Return (X, Y) of the center of cell containing provided text 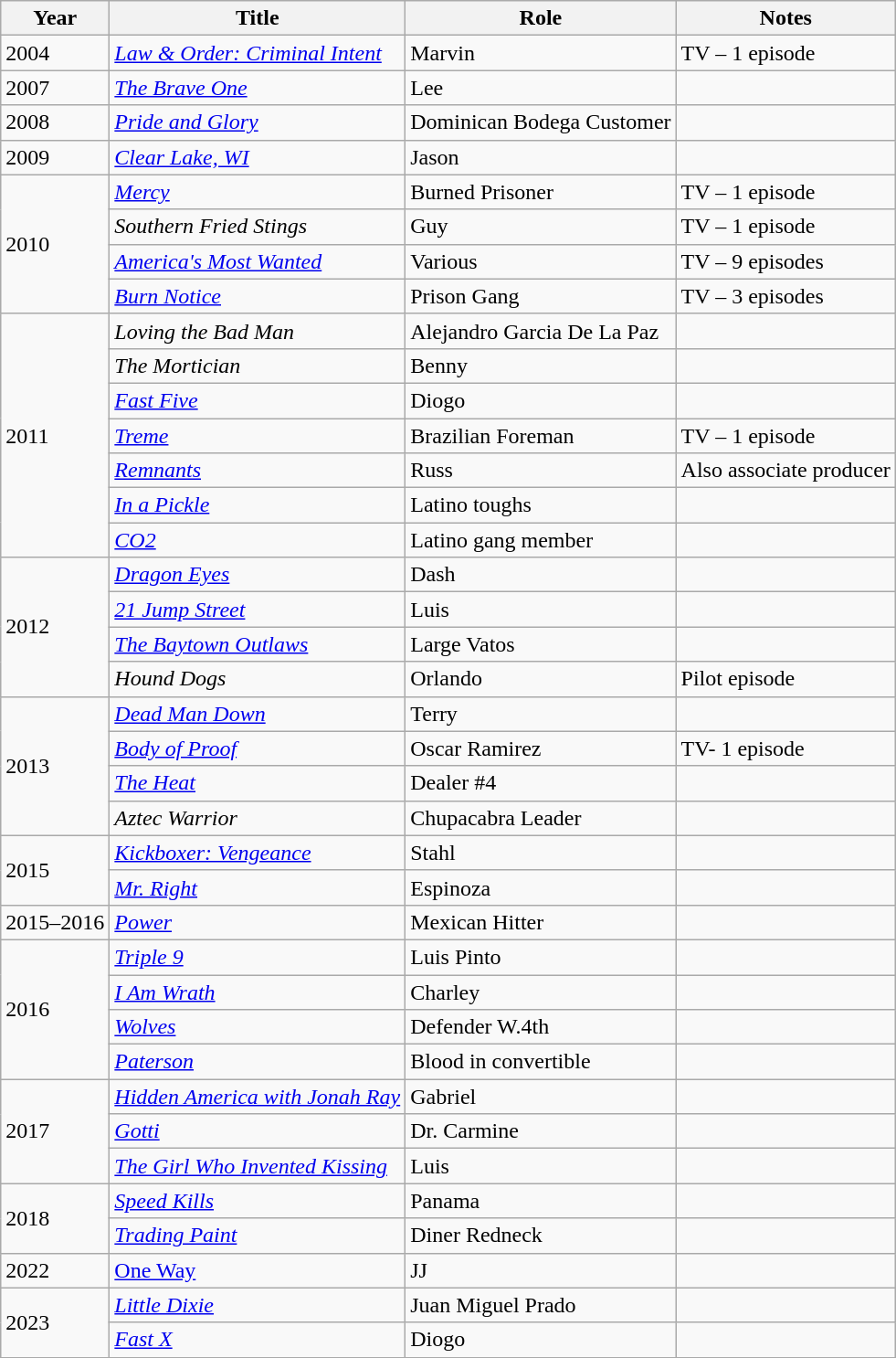
2004 (55, 53)
Benny (541, 366)
2007 (55, 88)
Hidden America with Jonah Ray (258, 1097)
I Am Wrath (258, 992)
Dead Man Down (258, 714)
Title (258, 18)
21 Jump Street (258, 610)
America's Most Wanted (258, 261)
Dragon Eyes (258, 575)
In a Pickle (258, 505)
Various (541, 261)
Trading Paint (258, 1236)
Law & Order: Criminal Intent (258, 53)
Remnants (258, 471)
The Girl Who Invented Kissing (258, 1166)
2012 (55, 627)
Burn Notice (258, 296)
TV – 9 episodes (785, 261)
Fast X (258, 1340)
The Mortician (258, 366)
Southern Fried Stings (258, 227)
2018 (55, 1218)
Kickboxer: Vengeance (258, 853)
Brazilian Foreman (541, 436)
Jason (541, 157)
2022 (55, 1270)
Year (55, 18)
Treme (258, 436)
Gabriel (541, 1097)
Dominican Bodega Customer (541, 122)
Speed Kills (258, 1201)
Role (541, 18)
Burned Prisoner (541, 192)
Orlando (541, 679)
Latino gang member (541, 540)
Alejandro Garcia De La Paz (541, 331)
2008 (55, 122)
Chupacabra Leader (541, 818)
Paterson (258, 1062)
Russ (541, 471)
Wolves (258, 1027)
Mercy (258, 192)
Diner Redneck (541, 1236)
JJ (541, 1270)
Juan Miguel Prado (541, 1305)
Lee (541, 88)
2009 (55, 157)
Oscar Ramirez (541, 748)
2015 (55, 870)
Body of Proof (258, 748)
2016 (55, 1009)
Mr. Right (258, 887)
Mexican Hitter (541, 922)
2017 (55, 1131)
Defender W.4th (541, 1027)
Stahl (541, 853)
Clear Lake, WI (258, 157)
CO2 (258, 540)
Dealer #4 (541, 783)
Fast Five (258, 400)
One Way (258, 1270)
Gotti (258, 1131)
Panama (541, 1201)
Power (258, 922)
Luis Pinto (541, 957)
Blood in convertible (541, 1062)
Aztec Warrior (258, 818)
Also associate producer (785, 471)
Triple 9 (258, 957)
Prison Gang (541, 296)
Espinoza (541, 887)
2023 (55, 1322)
Notes (785, 18)
Little Dixie (258, 1305)
Guy (541, 227)
TV – 3 episodes (785, 296)
2013 (55, 766)
Marvin (541, 53)
2010 (55, 244)
Loving the Bad Man (258, 331)
The Brave One (258, 88)
Pride and Glory (258, 122)
2011 (55, 435)
The Heat (258, 783)
2015–2016 (55, 922)
Large Vatos (541, 644)
The Baytown Outlaws (258, 644)
Dash (541, 575)
Charley (541, 992)
Dr. Carmine (541, 1131)
Hound Dogs (258, 679)
Pilot episode (785, 679)
TV- 1 episode (785, 748)
Latino toughs (541, 505)
Terry (541, 714)
